Scan for the cell matching the given text and deliver its [X, Y] coordinate at center. 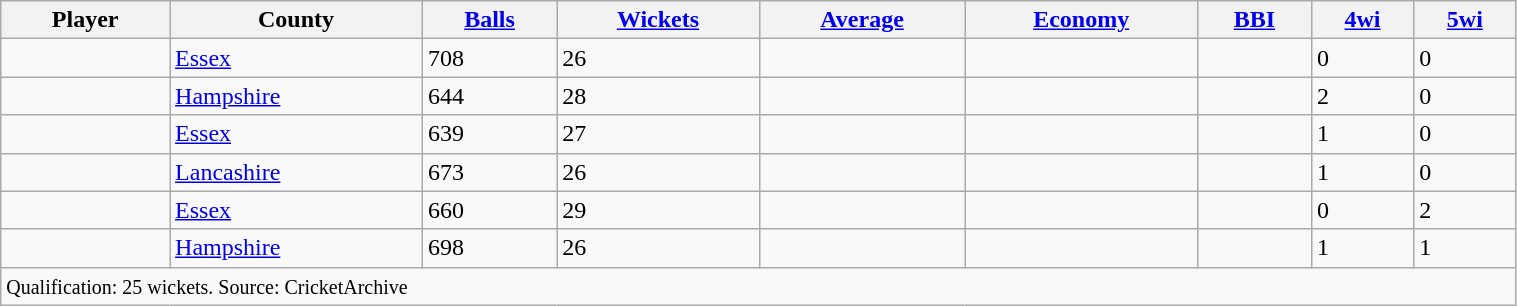
4wi [1362, 20]
BBI [1254, 20]
Balls [489, 20]
5wi [1465, 20]
Player [86, 20]
708 [489, 58]
639 [489, 134]
Lancashire [296, 172]
698 [489, 248]
29 [658, 210]
Average [862, 20]
Qualification: 25 wickets. Source: CricketArchive [758, 286]
County [296, 20]
Economy [1082, 20]
28 [658, 96]
27 [658, 134]
Wickets [658, 20]
673 [489, 172]
644 [489, 96]
660 [489, 210]
